Return [X, Y] of the center of cell containing provided text 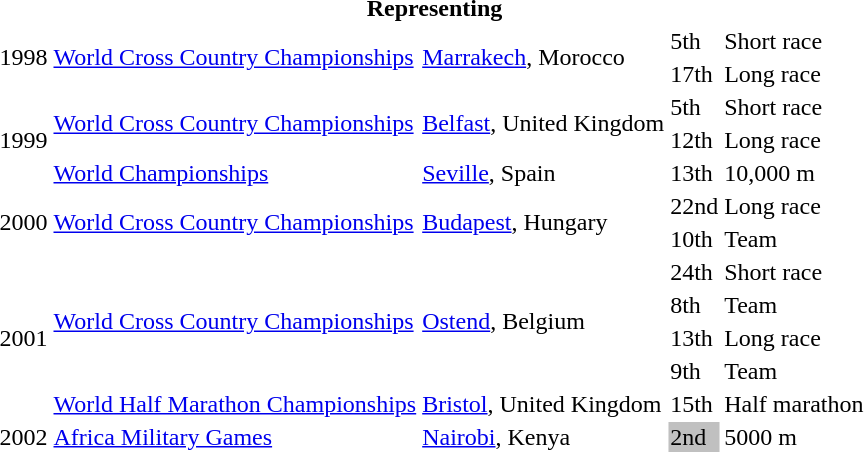
Nairobi, Kenya [544, 437]
8th [694, 305]
Budapest, Hungary [544, 222]
9th [694, 371]
Marrakech, Morocco [544, 58]
22nd [694, 206]
World Championships [235, 173]
17th [694, 74]
15th [694, 404]
World Half Marathon Championships [235, 404]
2nd [694, 437]
Belfast, United Kingdom [544, 124]
24th [694, 272]
Seville, Spain [544, 173]
Ostend, Belgium [544, 322]
Bristol, United Kingdom [544, 404]
10th [694, 239]
Africa Military Games [235, 437]
12th [694, 140]
